Output the [x, y] coordinate of the center of the cell containing the given text.  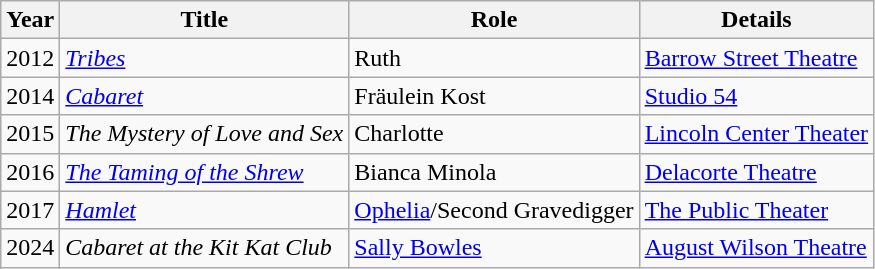
2024 [30, 248]
Fräulein Kost [494, 96]
August Wilson Theatre [756, 248]
Tribes [204, 58]
2015 [30, 134]
Sally Bowles [494, 248]
Role [494, 20]
Title [204, 20]
Lincoln Center Theater [756, 134]
Cabaret at the Kit Kat Club [204, 248]
2016 [30, 172]
The Public Theater [756, 210]
Details [756, 20]
Barrow Street Theatre [756, 58]
Hamlet [204, 210]
The Taming of the Shrew [204, 172]
Year [30, 20]
Delacorte Theatre [756, 172]
2017 [30, 210]
Ruth [494, 58]
2012 [30, 58]
Studio 54 [756, 96]
Charlotte [494, 134]
Bianca Minola [494, 172]
Cabaret [204, 96]
2014 [30, 96]
The Mystery of Love and Sex [204, 134]
Ophelia/Second Gravedigger [494, 210]
